Identify which cell holds the provided text, then report its [X, Y] central coordinate. 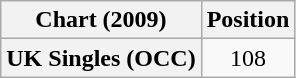
108 [248, 58]
Chart (2009) [101, 20]
Position [248, 20]
UK Singles (OCC) [101, 58]
